From the cell containing the given text, extract its center point as (X, Y) coordinate. 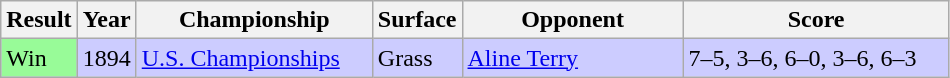
Win (39, 58)
Championship (254, 20)
7–5, 3–6, 6–0, 3–6, 6–3 (816, 58)
Result (39, 20)
Surface (417, 20)
Score (816, 20)
1894 (106, 58)
Opponent (572, 20)
Year (106, 20)
U.S. Championships (254, 58)
Grass (417, 58)
Aline Terry (572, 58)
